Provide the (x, y) coordinate of the cell's center where the given text is located.  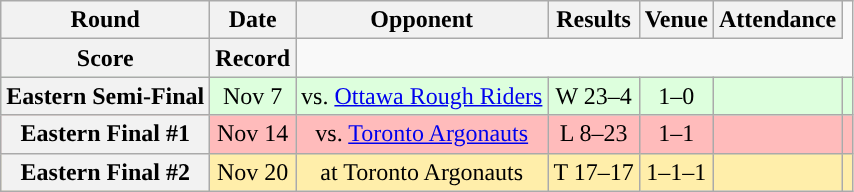
Nov 14 (253, 134)
vs. Toronto Argonauts (422, 134)
1–1 (676, 134)
Opponent (422, 20)
T 17–17 (594, 172)
vs. Ottawa Rough Riders (422, 96)
Record (253, 58)
at Toronto Argonauts (422, 172)
Venue (676, 20)
Score (106, 58)
Round (106, 20)
1–1–1 (676, 172)
Attendance (777, 20)
L 8–23 (594, 134)
Eastern Final #1 (106, 134)
Eastern Final #2 (106, 172)
Results (594, 20)
Date (253, 20)
Nov 7 (253, 96)
W 23–4 (594, 96)
Eastern Semi-Final (106, 96)
1–0 (676, 96)
Nov 20 (253, 172)
